Return [x, y] of the center of cell containing provided text 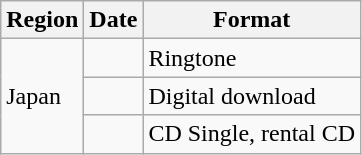
Ringtone [252, 58]
Digital download [252, 96]
Date [114, 20]
CD Single, rental CD [252, 134]
Japan [42, 96]
Format [252, 20]
Region [42, 20]
